Provide the [x, y] coordinate of the cell's center where the given text is located.  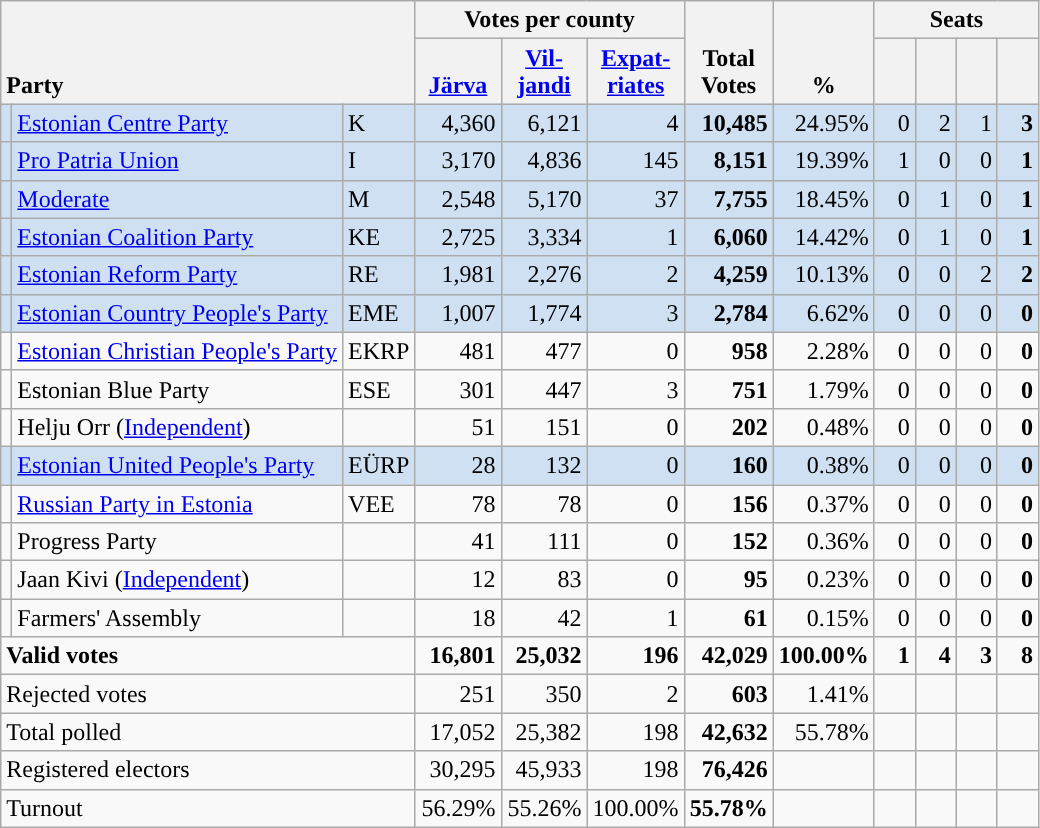
Vil- jandi [544, 72]
1,981 [458, 275]
603 [728, 694]
1.79% [824, 389]
28 [458, 465]
12 [458, 580]
EKRP [379, 351]
0.38% [824, 465]
Votes per county [550, 20]
0.37% [824, 503]
VEE [379, 503]
RE [379, 275]
76,426 [728, 770]
2,276 [544, 275]
ESE [379, 389]
1.41% [824, 694]
51 [458, 427]
152 [728, 542]
2,548 [458, 199]
95 [728, 580]
4,259 [728, 275]
0.15% [824, 618]
5,170 [544, 199]
0.48% [824, 427]
Estonian Centre Party [178, 123]
Estonian Country People's Party [178, 313]
7,755 [728, 199]
25,032 [544, 656]
Jaan Kivi (Independent) [178, 580]
42,632 [728, 732]
Farmers' Assembly [178, 618]
111 [544, 542]
751 [728, 389]
6.62% [824, 313]
Progress Party [178, 542]
Turnout [208, 808]
24.95% [824, 123]
0.23% [824, 580]
4,836 [544, 161]
301 [458, 389]
3,170 [458, 161]
2,784 [728, 313]
160 [728, 465]
Party [208, 52]
10.13% [824, 275]
M [379, 199]
Pro Patria Union [178, 161]
1,774 [544, 313]
KE [379, 237]
Seats [956, 20]
Russian Party in Estonia [178, 503]
Helju Orr (Independent) [178, 427]
18 [458, 618]
37 [636, 199]
83 [544, 580]
Expat- riates [636, 72]
61 [728, 618]
Total Votes [728, 52]
EME [379, 313]
Estonian Christian People's Party [178, 351]
56.29% [458, 808]
16,801 [458, 656]
19.39% [824, 161]
1,007 [458, 313]
K [379, 123]
Registered electors [208, 770]
% [824, 52]
Valid votes [208, 656]
6,060 [728, 237]
Estonian Blue Party [178, 389]
0.36% [824, 542]
EÜRP [379, 465]
Moderate [178, 199]
447 [544, 389]
55.26% [544, 808]
18.45% [824, 199]
481 [458, 351]
6,121 [544, 123]
8,151 [728, 161]
196 [636, 656]
350 [544, 694]
41 [458, 542]
45,933 [544, 770]
42 [544, 618]
Estonian United People's Party [178, 465]
202 [728, 427]
145 [636, 161]
Total polled [208, 732]
4,360 [458, 123]
30,295 [458, 770]
477 [544, 351]
42,029 [728, 656]
Järva [458, 72]
151 [544, 427]
Estonian Coalition Party [178, 237]
251 [458, 694]
Rejected votes [208, 694]
8 [1018, 656]
958 [728, 351]
I [379, 161]
2,725 [458, 237]
17,052 [458, 732]
10,485 [728, 123]
14.42% [824, 237]
3,334 [544, 237]
132 [544, 465]
156 [728, 503]
2.28% [824, 351]
25,382 [544, 732]
Estonian Reform Party [178, 275]
